Find where the given text appears and provide that cell's center as [x, y] coordinate. 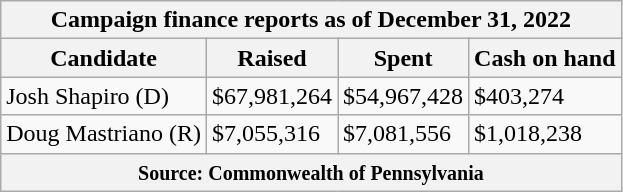
Josh Shapiro (D) [104, 96]
Raised [272, 58]
$7,055,316 [272, 134]
Cash on hand [545, 58]
$1,018,238 [545, 134]
Spent [404, 58]
$67,981,264 [272, 96]
$54,967,428 [404, 96]
$7,081,556 [404, 134]
Candidate [104, 58]
Source: Commonwealth of Pennsylvania [311, 172]
Campaign finance reports as of December 31, 2022 [311, 20]
$403,274 [545, 96]
Doug Mastriano (R) [104, 134]
